From the cell containing the given text, extract its center point as (X, Y) coordinate. 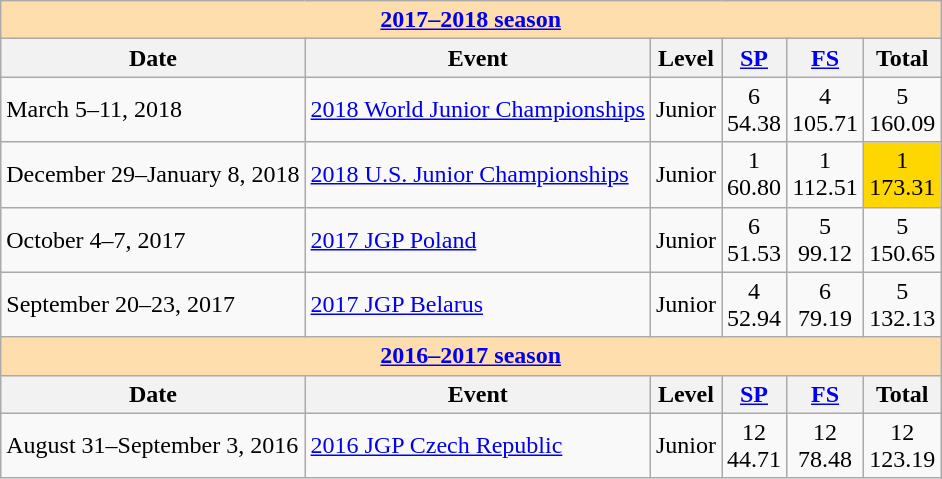
2017–2018 season (471, 20)
2016 JGP Czech Republic (478, 446)
6 51.53 (754, 240)
5 160.09 (902, 110)
2018 U.S. Junior Championships (478, 174)
12 78.48 (826, 446)
October 4–7, 2017 (153, 240)
1 60.80 (754, 174)
5 150.65 (902, 240)
2017 JGP Poland (478, 240)
2017 JGP Belarus (478, 304)
6 54.38 (754, 110)
August 31–September 3, 2016 (153, 446)
5 99.12 (826, 240)
12 123.19 (902, 446)
2016–2017 season (471, 356)
March 5–11, 2018 (153, 110)
September 20–23, 2017 (153, 304)
1 173.31 (902, 174)
1 112.51 (826, 174)
6 79.19 (826, 304)
4 52.94 (754, 304)
12 44.71 (754, 446)
4 105.71 (826, 110)
2018 World Junior Championships (478, 110)
December 29–January 8, 2018 (153, 174)
5 132.13 (902, 304)
